Pinpoint the cell where the given text exists, returning its (x, y) midpoint coordinate. 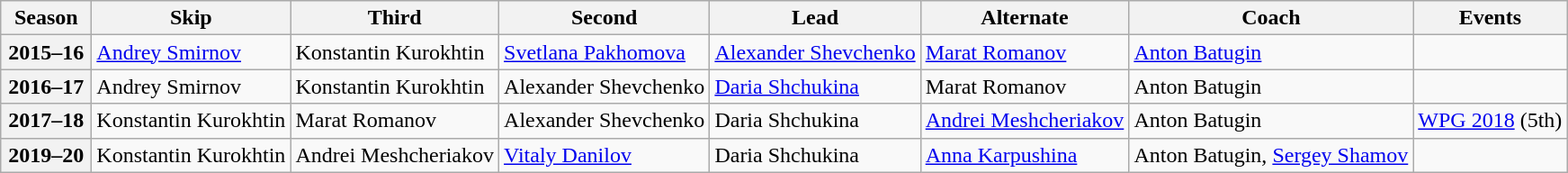
2016–17 (47, 86)
2019–20 (47, 155)
Skip (191, 18)
2017–18 (47, 121)
Second (605, 18)
Vitaly Danilov (605, 155)
Anna Karpushina (1025, 155)
Season (47, 18)
Coach (1271, 18)
Lead (815, 18)
Svetlana Pakhomova (605, 52)
Anton Batugin, Sergey Shamov (1271, 155)
2015–16 (47, 52)
Events (1490, 18)
Alternate (1025, 18)
WPG 2018 (5th) (1490, 121)
Third (395, 18)
